Search for the cell housing the specified text and yield its (x, y) center coordinate. 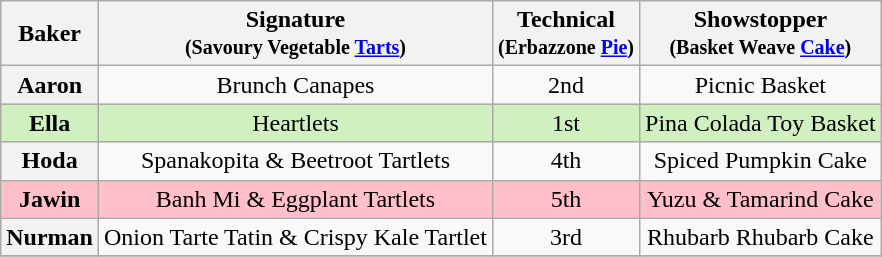
Signature(Savoury Vegetable Tarts) (295, 34)
Brunch Canapes (295, 85)
Onion Tarte Tatin & Crispy Kale Tartlet (295, 237)
Pina Colada Toy Basket (761, 123)
Ella (50, 123)
Banh Mi & Eggplant Tartlets (295, 199)
1st (566, 123)
Jawin (50, 199)
3rd (566, 237)
2nd (566, 85)
4th (566, 161)
Aaron (50, 85)
Nurman (50, 237)
Spanakopita & Beetroot Tartlets (295, 161)
5th (566, 199)
Baker (50, 34)
Yuzu & Tamarind Cake (761, 199)
Picnic Basket (761, 85)
Hoda (50, 161)
Rhubarb Rhubarb Cake (761, 237)
Heartlets (295, 123)
Technical(Erbazzone Pie) (566, 34)
Spiced Pumpkin Cake (761, 161)
Showstopper(Basket Weave Cake) (761, 34)
